Identify which cell holds the provided text, then report its [X, Y] central coordinate. 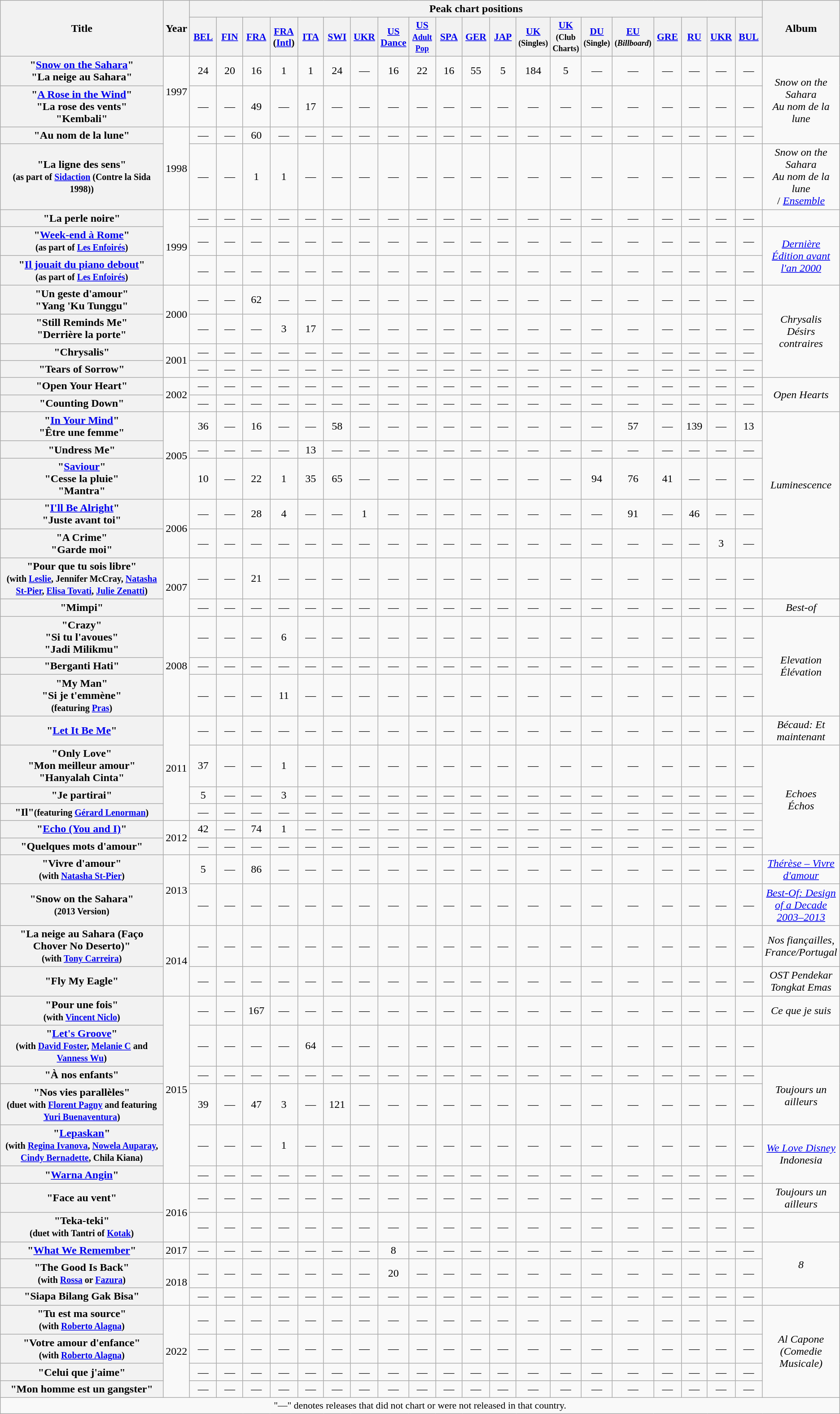
"Undress Me" [82, 449]
"The Good Is Back"(with Rossa or Fazura) [82, 1273]
10 [203, 479]
"Snow on the Sahara""La neige au Sahara" [82, 71]
"La ligne des sens"(as part of Sidaction (Contre la Sida 1998)) [82, 177]
76 [633, 479]
UK(Club Charts) [565, 37]
4 [284, 514]
Dernière Édition avant l'an 2000 [801, 256]
"In Your Mind""Être une femme" [82, 426]
57 [633, 426]
"Warna Angin" [82, 1175]
GRE [668, 37]
SPA [449, 37]
"Tu est ma source"(with Roberto Alagna) [82, 1320]
EchoesÉchos [801, 800]
2014 [177, 961]
121 [337, 1104]
"Celui que j'aime" [82, 1372]
"Saviour""Cesse la pluie""Mantra" [82, 479]
2006 [177, 528]
FRA(Intl) [284, 37]
Best-Of: Design of a Decade 2003–2013 [801, 905]
"Vivre d'amour"(with Natasha St-Pier) [82, 869]
"Nos vies parallèles"(duet with Florent Pagny and featuring Yuri Buenaventura) [82, 1104]
Album [801, 29]
"What We Remember" [82, 1250]
55 [476, 71]
Open Hearts [801, 395]
41 [668, 479]
USAdult Pop [422, 37]
"Il jouait du piano debout"(as part of Les Enfoirés) [82, 270]
"La neige au Sahara (Faço Chover No Deserto)"(with Tony Carreira) [82, 946]
94 [597, 479]
Ce que je suis [801, 1010]
Title [82, 29]
"Crazy""Si tu l'avoues""Jadi Milikmu" [82, 637]
74 [257, 829]
1999 [177, 247]
BEL [203, 37]
SWI [337, 37]
We Love Disney Indonesia [801, 1154]
"Votre amour d'enfance"(with Roberto Alagna) [82, 1348]
UK(Singles) [533, 37]
58 [337, 426]
2013 [177, 890]
65 [337, 479]
11 [284, 695]
46 [694, 514]
2002 [177, 395]
2005 [177, 455]
2001 [177, 360]
"Siapa Bilang Gak Bisa" [82, 1296]
RU [694, 37]
"Teka-teki"(duet with Tantri of Kotak) [82, 1227]
42 [203, 829]
Luminescence [801, 485]
"Quelques mots d'amour" [82, 846]
"Face au vent" [82, 1198]
2008 [177, 666]
Best-of [801, 608]
2015 [177, 1089]
OST Pendekar Tongkat Emas [801, 981]
"—" denotes releases that did not chart or were not released in that country. [420, 1405]
ITA [311, 37]
36 [203, 426]
"Chrysalis" [82, 352]
60 [257, 136]
"A Crime""Garde moi" [82, 543]
"Fly My Eagle" [82, 981]
"Let It Be Me" [82, 731]
2007 [177, 587]
Year [177, 29]
2018 [177, 1282]
2011 [177, 768]
"I'll Be Alright""Juste avant toi" [82, 514]
"Echo (You and I)" [82, 829]
"Open Your Heart" [82, 386]
"Je partirai" [82, 795]
BUL [748, 37]
Nos fiançailles, France/Portugal [801, 946]
"Mon homme est un gangster" [82, 1389]
"Still Reminds Me""Derrière la porte" [82, 329]
FRA [257, 37]
6 [284, 637]
"À nos enfants" [82, 1075]
Snow on the SaharaAu nom de la lune [801, 100]
"My Man""Si je t'emmène"(featuring Pras) [82, 695]
2022 [177, 1351]
"Pour une fois"(with Vincent Niclo) [82, 1010]
FIN [230, 37]
Bécaud: Et maintenant [801, 731]
"Pour que tu sois libre"(with Leslie, Jennifer McCray, Natasha St-Pier, Elisa Tovati, Julie Zenatti) [82, 579]
"Il"(featuring Gérard Lenorman) [82, 812]
86 [257, 869]
"Lepaskan"(with Regina Ivanova, Nowela Auparay, Cindy Bernadette, Chila Kiana) [82, 1146]
28 [257, 514]
Peak chart positions [476, 9]
"Let's Groove"(with David Foster, Melanie C and Vanness Wu) [82, 1046]
EU(Billboard) [633, 37]
2017 [177, 1250]
64 [311, 1046]
167 [257, 1010]
GER [476, 37]
JAP [503, 37]
"Un geste d'amour""Yang 'Ku Tunggu" [82, 300]
2012 [177, 838]
21 [257, 579]
Al Capone (Comedie Musicale) [801, 1351]
"La perle noire" [82, 218]
47 [257, 1104]
37 [203, 766]
91 [633, 514]
ElevationÉlévation [801, 666]
"A Rose in the Wind""La rose des vents""Kembali" [82, 106]
2000 [177, 314]
1997 [177, 92]
1998 [177, 168]
2016 [177, 1212]
"Au nom de la lune" [82, 136]
USDance [394, 37]
"Only Love""Mon meilleur amour""Hanyalah Cinta" [82, 766]
139 [694, 426]
"Snow on the Sahara"(2013 Version) [82, 905]
"Counting Down" [82, 403]
Thérèse – Vivre d'amour [801, 869]
Snow on the SaharaAu nom de la lune / Ensemble [801, 177]
39 [203, 1104]
ChrysalisDésirs contraires [801, 331]
"Mimpi" [82, 608]
49 [257, 106]
DU(Single) [597, 37]
35 [311, 479]
"Week-end à Rome"(as part of Les Enfoirés) [82, 242]
62 [257, 300]
"Berganti Hati" [82, 666]
184 [533, 71]
"Tears of Sorrow" [82, 369]
